Return (X, Y) of the center of cell containing provided text 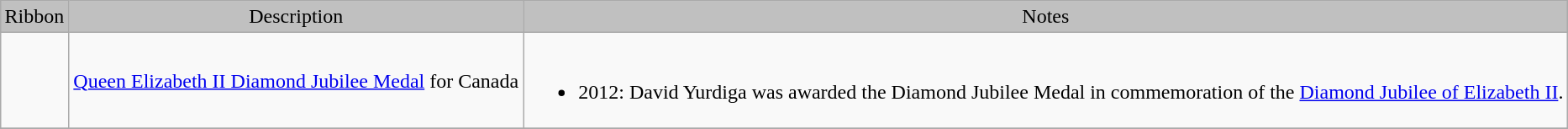
Description (296, 17)
Ribbon (34, 17)
2012: David Yurdiga was awarded the Diamond Jubilee Medal in commemoration of the Diamond Jubilee of Elizabeth II. (1045, 81)
Notes (1045, 17)
Queen Elizabeth II Diamond Jubilee Medal for Canada (296, 81)
